From the cell containing the given text, extract its center point as (X, Y) coordinate. 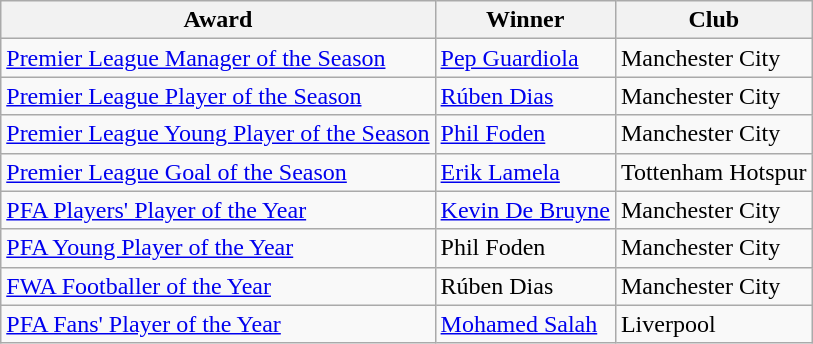
Kevin De Bruyne (525, 210)
Premier League Young Player of the Season (218, 134)
Premier League Goal of the Season (218, 172)
Erik Lamela (525, 172)
PFA Young Player of the Year (218, 248)
Premier League Manager of the Season (218, 58)
FWA Footballer of the Year (218, 286)
Liverpool (714, 324)
Winner (525, 20)
PFA Players' Player of the Year (218, 210)
Premier League Player of the Season (218, 96)
Tottenham Hotspur (714, 172)
Mohamed Salah (525, 324)
PFA Fans' Player of the Year (218, 324)
Club (714, 20)
Award (218, 20)
Pep Guardiola (525, 58)
